Pinpoint the cell where the given text exists, returning its (X, Y) midpoint coordinate. 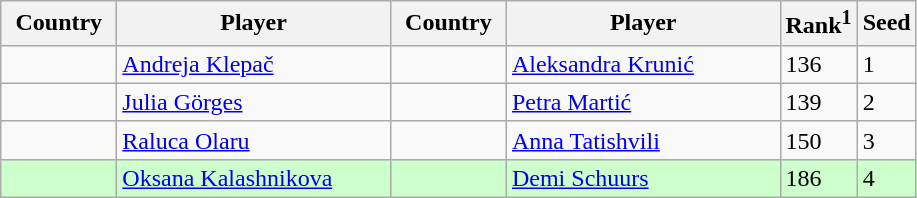
Seed (886, 24)
150 (818, 140)
139 (818, 102)
2 (886, 102)
Aleksandra Krunić (643, 64)
Rank1 (818, 24)
Andreja Klepač (254, 64)
Oksana Kalashnikova (254, 178)
Anna Tatishvili (643, 140)
4 (886, 178)
Petra Martić (643, 102)
186 (818, 178)
Raluca Olaru (254, 140)
1 (886, 64)
3 (886, 140)
Demi Schuurs (643, 178)
Julia Görges (254, 102)
136 (818, 64)
